Pinpoint the cell where the given text exists, returning its [x, y] midpoint coordinate. 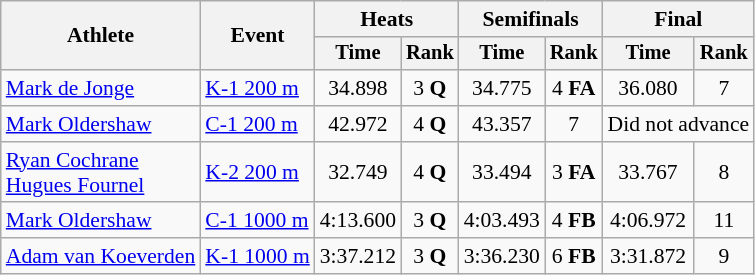
4:13.600 [358, 221]
Final [679, 19]
3 FA [574, 172]
8 [724, 172]
4:03.493 [502, 221]
K-1 1000 m [257, 256]
34.775 [502, 88]
33.494 [502, 172]
3:37.212 [358, 256]
4 FA [574, 88]
32.749 [358, 172]
9 [724, 256]
Event [257, 36]
11 [724, 221]
Semifinals [531, 19]
4:06.972 [648, 221]
4 FB [574, 221]
3:31.872 [648, 256]
Adam van Koeverden [101, 256]
Ryan CochraneHugues Fournel [101, 172]
C-1 1000 m [257, 221]
43.357 [502, 124]
3:36.230 [502, 256]
K-2 200 m [257, 172]
K-1 200 m [257, 88]
C-1 200 m [257, 124]
Mark de Jonge [101, 88]
36.080 [648, 88]
6 FB [574, 256]
34.898 [358, 88]
Athlete [101, 36]
42.972 [358, 124]
33.767 [648, 172]
Heats [387, 19]
Did not advance [679, 124]
